Detect which cell encompasses the target text, then output its [X, Y] center coordinate. 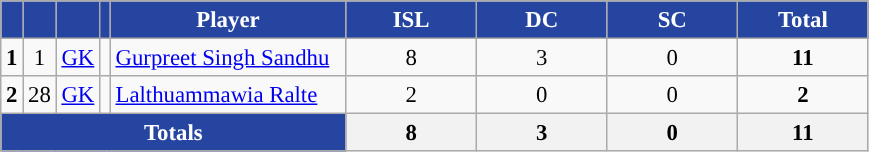
Total [804, 20]
DC [542, 20]
Gurpreet Singh Sandhu [228, 58]
Lalthuammawia Ralte [228, 95]
Totals [174, 133]
28 [40, 95]
SC [672, 20]
Player [228, 20]
ISL [412, 20]
